Pinpoint the cell where the given text exists, returning its [x, y] midpoint coordinate. 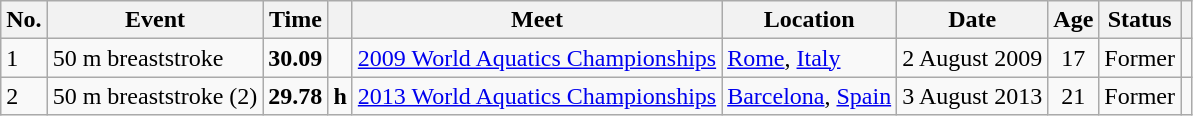
50 m breaststroke [155, 58]
2009 World Aquatics Championships [536, 58]
29.78 [296, 96]
50 m breaststroke (2) [155, 96]
30.09 [296, 58]
No. [24, 20]
2 August 2009 [972, 58]
h [340, 96]
21 [1074, 96]
Location [810, 20]
Time [296, 20]
Event [155, 20]
Barcelona, Spain [810, 96]
2013 World Aquatics Championships [536, 96]
Rome, Italy [810, 58]
Age [1074, 20]
3 August 2013 [972, 96]
2 [24, 96]
Status [1140, 20]
Date [972, 20]
17 [1074, 58]
Meet [536, 20]
1 [24, 58]
